Detect which cell encompasses the target text, then output its (x, y) center coordinate. 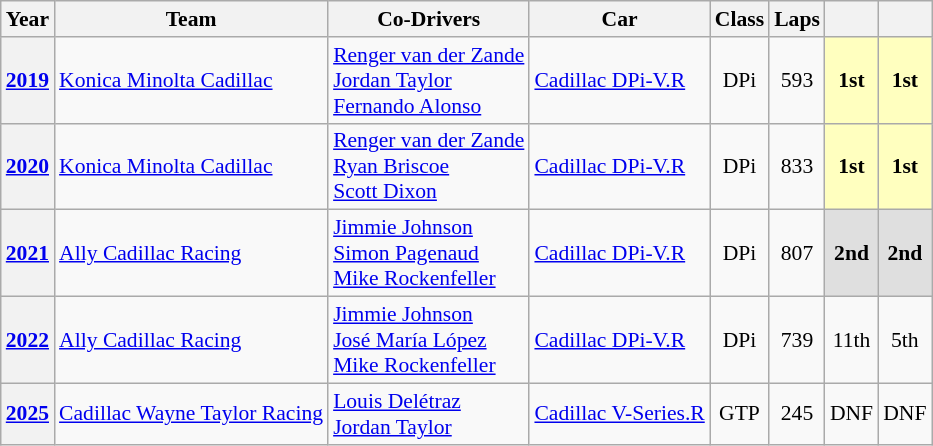
739 (797, 340)
Co-Drivers (428, 19)
11th (852, 340)
5th (904, 340)
Renger van der Zande Jordan Taylor Fernando Alonso (428, 80)
GTP (740, 414)
Team (191, 19)
Jimmie Johnson José María López Mike Rockenfeller (428, 340)
2019 (28, 80)
807 (797, 254)
Laps (797, 19)
Year (28, 19)
Cadillac Wayne Taylor Racing (191, 414)
2021 (28, 254)
245 (797, 414)
Class (740, 19)
Cadillac V-Series.R (619, 414)
833 (797, 166)
Car (619, 19)
Louis Delétraz Jordan Taylor (428, 414)
2022 (28, 340)
593 (797, 80)
2025 (28, 414)
2020 (28, 166)
Jimmie Johnson Simon Pagenaud Mike Rockenfeller (428, 254)
Renger van der Zande Ryan Briscoe Scott Dixon (428, 166)
